Output the (X, Y) coordinate of the center of the cell containing the given text.  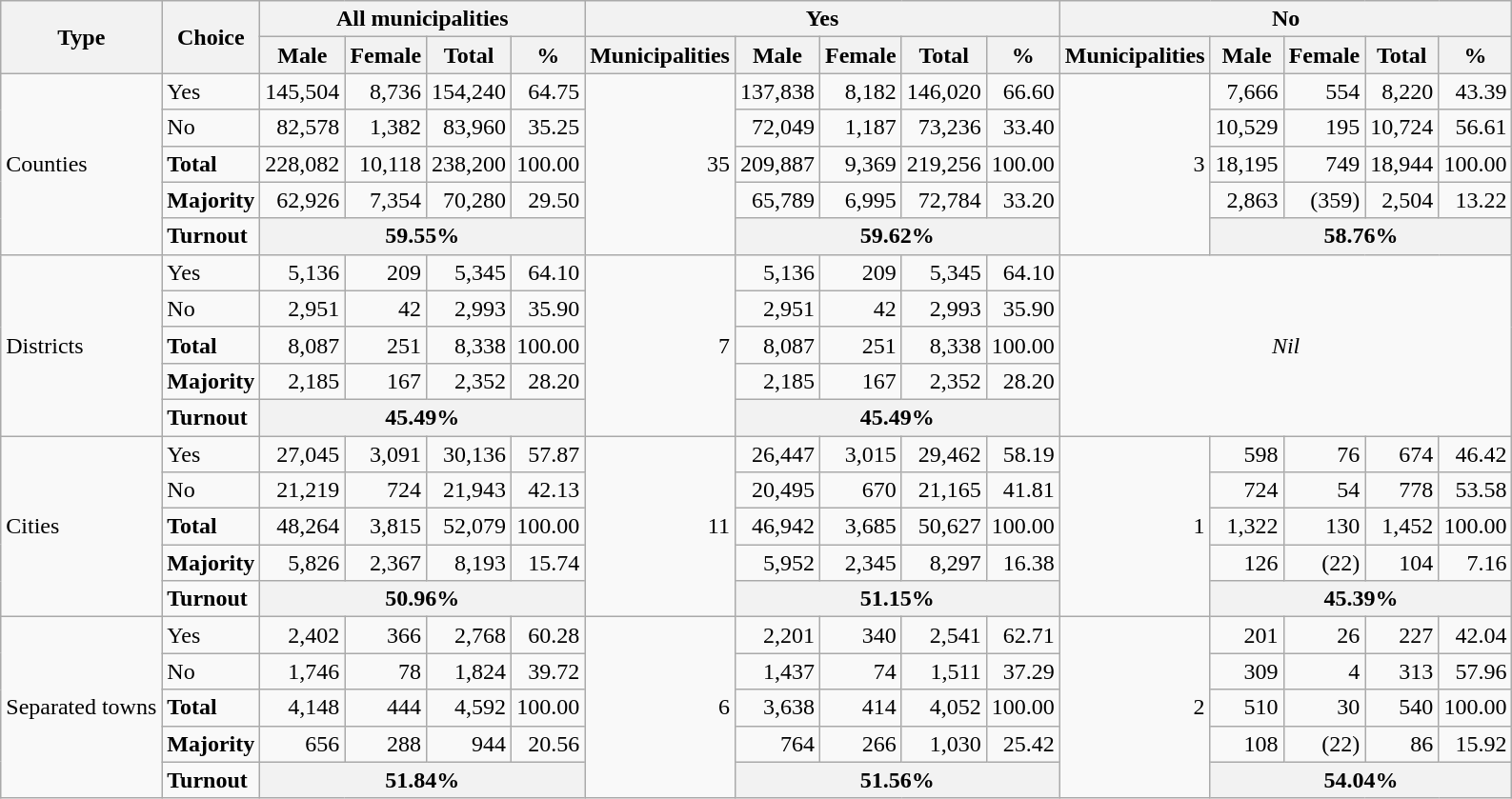
540 (1402, 708)
16.38 (1023, 563)
266 (860, 744)
7,354 (386, 200)
944 (469, 744)
21,219 (303, 490)
51.15% (897, 599)
3,091 (386, 454)
29.50 (549, 200)
45.39% (1361, 599)
598 (1246, 454)
5,826 (303, 563)
309 (1246, 671)
145,504 (303, 91)
1,746 (303, 671)
10,118 (386, 164)
72,784 (943, 200)
51.84% (423, 780)
58.76% (1361, 236)
444 (386, 708)
1,452 (1402, 527)
42.13 (549, 490)
42.04 (1475, 635)
108 (1246, 744)
60.28 (549, 635)
7.16 (1475, 563)
Separated towns (82, 708)
1 (1135, 527)
78 (386, 671)
43.39 (1475, 91)
2,402 (303, 635)
3,815 (386, 527)
59.62% (897, 236)
54.04% (1361, 780)
5,952 (777, 563)
48,264 (303, 527)
37.29 (1023, 671)
29,462 (943, 454)
Choice (212, 37)
366 (386, 635)
6,995 (860, 200)
39.72 (549, 671)
(359) (1324, 200)
3,638 (777, 708)
83,960 (469, 128)
56.61 (1475, 128)
778 (1402, 490)
20,495 (777, 490)
1,187 (860, 128)
414 (860, 708)
72,049 (777, 128)
195 (1324, 128)
670 (860, 490)
8,736 (386, 91)
1,382 (386, 128)
50,627 (943, 527)
4,052 (943, 708)
674 (1402, 454)
18,195 (1246, 164)
30 (1324, 708)
73,236 (943, 128)
340 (860, 635)
146,020 (943, 91)
76 (1324, 454)
46.42 (1475, 454)
86 (1402, 744)
21,165 (943, 490)
8,220 (1402, 91)
2,201 (777, 635)
74 (860, 671)
20.56 (549, 744)
554 (1324, 91)
26 (1324, 635)
Nil (1286, 345)
10,529 (1246, 128)
Cities (82, 527)
2,541 (943, 635)
25.42 (1023, 744)
Districts (82, 345)
33.20 (1023, 200)
4,148 (303, 708)
2,863 (1246, 200)
9,369 (860, 164)
52,079 (469, 527)
2,504 (1402, 200)
1,437 (777, 671)
62.71 (1023, 635)
8,182 (860, 91)
2,367 (386, 563)
3,685 (860, 527)
209,887 (777, 164)
1,322 (1246, 527)
50.96% (423, 599)
64.75 (549, 91)
313 (1402, 671)
8,297 (943, 563)
33.40 (1023, 128)
30,136 (469, 454)
227 (1402, 635)
35 (660, 164)
238,200 (469, 164)
All municipalities (423, 19)
82,578 (303, 128)
2 (1135, 708)
21,943 (469, 490)
154,240 (469, 91)
11 (660, 527)
104 (1402, 563)
2,345 (860, 563)
53.58 (1475, 490)
7 (660, 345)
656 (303, 744)
57.96 (1475, 671)
15.92 (1475, 744)
15.74 (549, 563)
137,838 (777, 91)
62,926 (303, 200)
58.19 (1023, 454)
130 (1324, 527)
126 (1246, 563)
70,280 (469, 200)
51.56% (897, 780)
35.25 (549, 128)
57.87 (549, 454)
66.60 (1023, 91)
2,768 (469, 635)
749 (1324, 164)
27,045 (303, 454)
41.81 (1023, 490)
6 (660, 708)
4,592 (469, 708)
Counties (82, 164)
26,447 (777, 454)
228,082 (303, 164)
3 (1135, 164)
1,030 (943, 744)
59.55% (423, 236)
288 (386, 744)
46,942 (777, 527)
10,724 (1402, 128)
1,824 (469, 671)
18,944 (1402, 164)
3,015 (860, 454)
Type (82, 37)
4 (1324, 671)
13.22 (1475, 200)
7,666 (1246, 91)
1,511 (943, 671)
510 (1246, 708)
65,789 (777, 200)
219,256 (943, 164)
764 (777, 744)
201 (1246, 635)
54 (1324, 490)
8,193 (469, 563)
